From the cell containing the given text, extract its center point as (x, y) coordinate. 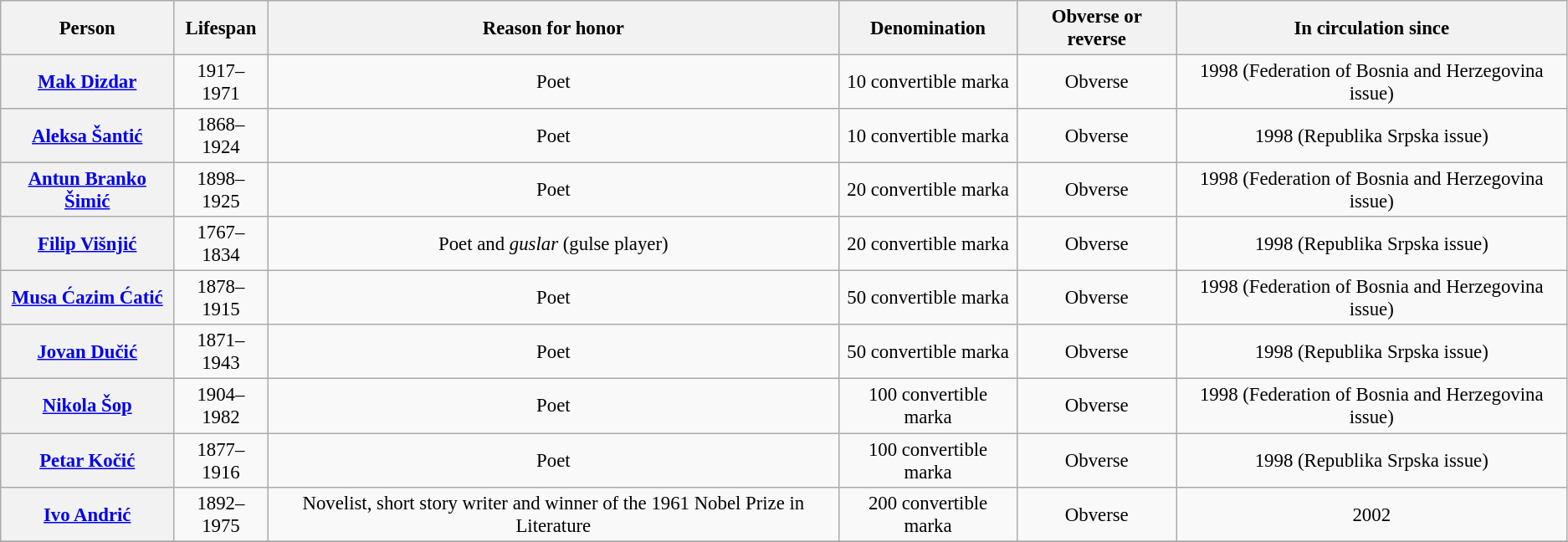
1917–1971 (221, 82)
1892–1975 (221, 514)
Reason for honor (553, 28)
Aleksa Šantić (87, 135)
Musa Ćazim Ćatić (87, 298)
1878–1915 (221, 298)
In circulation since (1371, 28)
1877–1916 (221, 460)
1767–1834 (221, 244)
1904–1982 (221, 406)
Ivo Andrić (87, 514)
Jovan Dučić (87, 351)
2002 (1371, 514)
Petar Kočić (87, 460)
Lifespan (221, 28)
1868–1924 (221, 135)
Obverse or reverse (1097, 28)
200 convertible marka (929, 514)
1898–1925 (221, 191)
Denomination (929, 28)
Mak Dizdar (87, 82)
1871–1943 (221, 351)
Nikola Šop (87, 406)
Poet and guslar (gulse player) (553, 244)
Person (87, 28)
Filip Višnjić (87, 244)
Antun Branko Šimić (87, 191)
Novelist, short story writer and winner of the 1961 Nobel Prize in Literature (553, 514)
